Output the [x, y] coordinate of the center of the cell containing the given text.  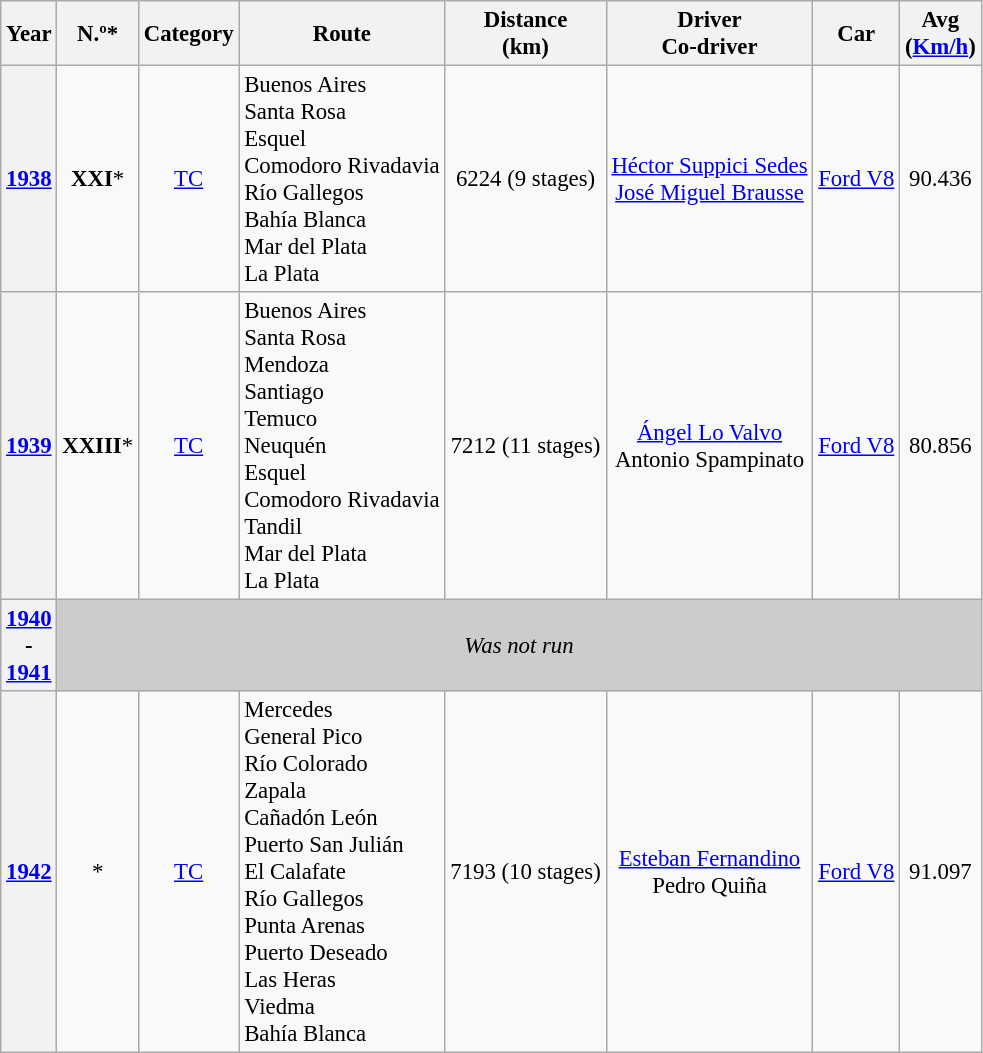
Buenos Aires Santa Rosa Mendoza Santiago Temuco Neuquén Esquel Comodoro Rivadavia Tandil Mar del Plata La Plata [342, 446]
90.436 [940, 180]
6224 (9 stages) [526, 180]
Year [29, 34]
7193 (10 stages) [526, 872]
Route [342, 34]
Héctor Suppici Sedes José Miguel Brausse [710, 180]
Car [856, 34]
* [98, 872]
DriverCo-driver [710, 34]
1938 [29, 180]
1939 [29, 446]
N.º* [98, 34]
Was not run [519, 646]
7212 (11 stages) [526, 446]
XXI* [98, 180]
Ángel Lo Valvo Antonio Spampinato [710, 446]
Category [188, 34]
Avg(Km/h) [940, 34]
Buenos Aires Santa Rosa Esquel Comodoro Rivadavia Río Gallegos Bahía Blanca Mar del Plata La Plata [342, 180]
91.097 [940, 872]
1940-1941 [29, 646]
1942 [29, 872]
XXIII* [98, 446]
80.856 [940, 446]
Distance(km) [526, 34]
Esteban Fernandino Pedro Quiña [710, 872]
